Scan for the cell matching the given text and deliver its [X, Y] coordinate at center. 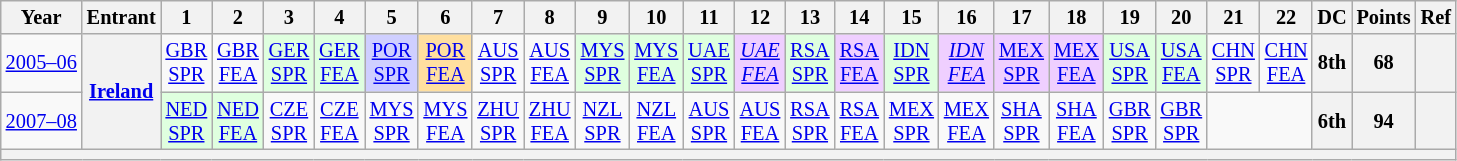
3 [289, 17]
15 [912, 17]
Entrant [122, 17]
9 [602, 17]
94 [1384, 121]
UAEFEA [760, 63]
14 [860, 17]
NEDFEA [238, 121]
DC [1332, 17]
SHASPR [1022, 121]
USASPR [1130, 63]
19 [1130, 17]
7 [498, 17]
ZHUSPR [498, 121]
GBRFEA [238, 63]
NZLFEA [656, 121]
SHAFEA [1076, 121]
NZLSPR [602, 121]
6 [445, 17]
10 [656, 17]
22 [1286, 17]
CHNFEA [1286, 63]
IDNSPR [912, 63]
6th [1332, 121]
16 [966, 17]
PORSPR [392, 63]
21 [1234, 17]
Ireland [122, 92]
USAFEA [1181, 63]
UAESPR [709, 63]
8th [1332, 63]
Points [1384, 17]
Year [42, 17]
13 [810, 17]
PORFEA [445, 63]
2005–06 [42, 63]
2 [238, 17]
Ref [1436, 17]
4 [339, 17]
17 [1022, 17]
20 [1181, 17]
5 [392, 17]
ZHUFEA [550, 121]
8 [550, 17]
CZEFEA [339, 121]
IDNFEA [966, 63]
12 [760, 17]
GERSPR [289, 63]
11 [709, 17]
1 [187, 17]
GERFEA [339, 63]
18 [1076, 17]
CZESPR [289, 121]
CHNSPR [1234, 63]
2007–08 [42, 121]
NEDSPR [187, 121]
68 [1384, 63]
